Locate the cell with the specified text and output its (X, Y) center coordinate. 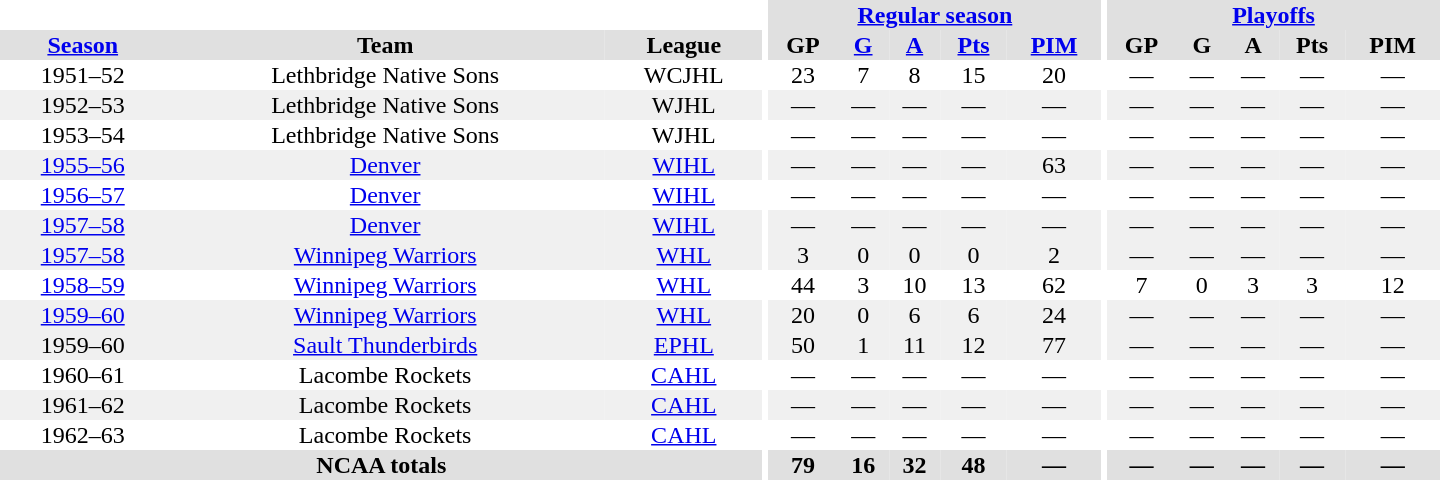
24 (1054, 315)
Regular season (934, 15)
44 (802, 285)
16 (864, 465)
8 (914, 75)
1956–57 (82, 195)
Team (384, 45)
1960–61 (82, 375)
15 (974, 75)
1 (864, 345)
1955–56 (82, 165)
NCAA totals (382, 465)
1961–62 (82, 405)
1952–53 (82, 105)
1958–59 (82, 285)
League (684, 45)
Sault Thunderbirds (384, 345)
48 (974, 465)
13 (974, 285)
Playoffs (1274, 15)
63 (1054, 165)
2 (1054, 255)
50 (802, 345)
EPHL (684, 345)
1962–63 (82, 435)
1951–52 (82, 75)
77 (1054, 345)
23 (802, 75)
32 (914, 465)
79 (802, 465)
62 (1054, 285)
1953–54 (82, 135)
11 (914, 345)
Season (82, 45)
10 (914, 285)
WCJHL (684, 75)
